For the text-containing cell, return its midpoint in [X, Y] coordinate format. 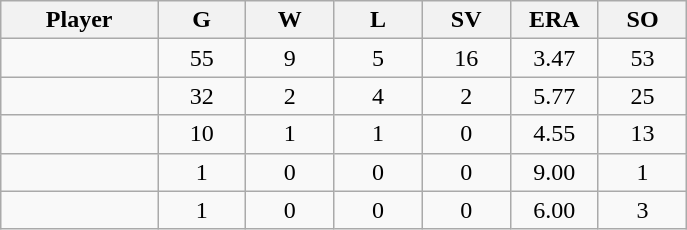
3.47 [554, 58]
16 [466, 58]
W [290, 20]
L [378, 20]
Player [80, 20]
SO [642, 20]
55 [202, 58]
13 [642, 134]
32 [202, 96]
ERA [554, 20]
4 [378, 96]
10 [202, 134]
4.55 [554, 134]
53 [642, 58]
9 [290, 58]
25 [642, 96]
SV [466, 20]
5 [378, 58]
6.00 [554, 210]
G [202, 20]
9.00 [554, 172]
3 [642, 210]
5.77 [554, 96]
